Pinpoint the cell where the given text exists, returning its [X, Y] midpoint coordinate. 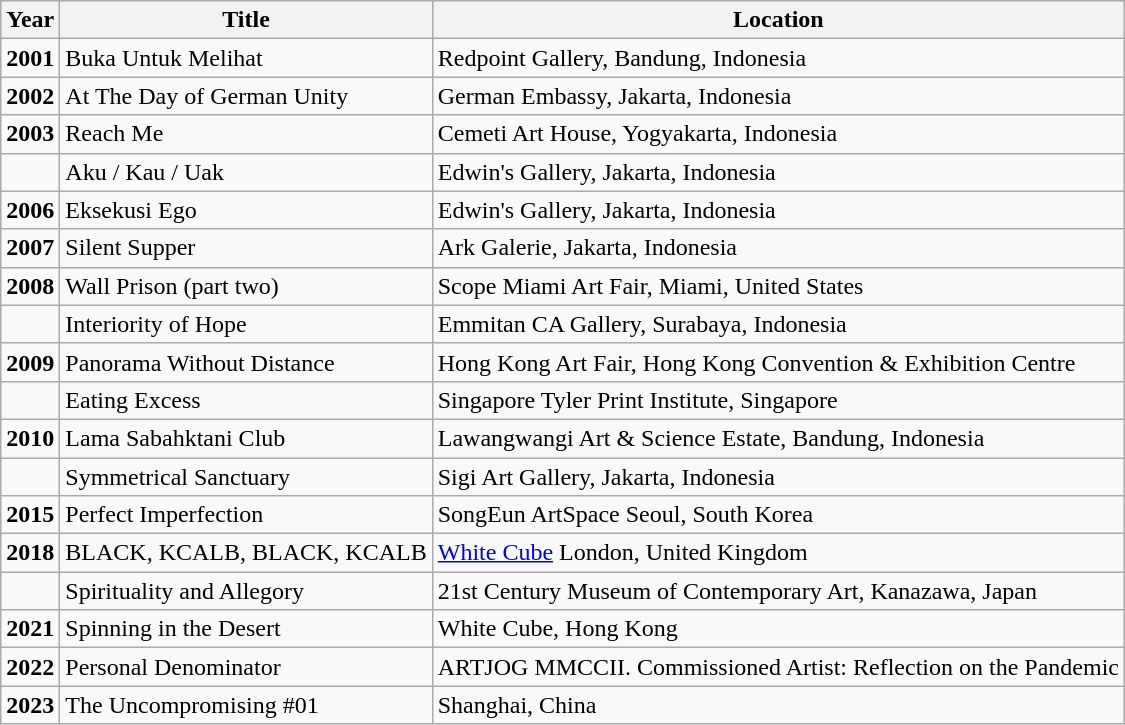
Ark Galerie, Jakarta, Indonesia [778, 248]
Shanghai, China [778, 705]
Scope Miami Art Fair, Miami, United States [778, 286]
Singapore Tyler Print Institute, Singapore [778, 400]
BLACK, KCALB, BLACK, KCALB [246, 553]
Title [246, 20]
2023 [30, 705]
2015 [30, 515]
Lama Sabahktani Club [246, 438]
SongEun ArtSpace Seoul, South Korea [778, 515]
Year [30, 20]
Emmitan CA Gallery, Surabaya, Indonesia [778, 324]
Personal Denominator [246, 667]
Symmetrical Sanctuary [246, 477]
At The Day of German Unity [246, 96]
Redpoint Gallery, Bandung, Indonesia [778, 58]
Reach Me [246, 134]
Spirituality and Allegory [246, 591]
2010 [30, 438]
ARTJOG MMCCII. Commissioned Artist: Reflection on the Pandemic [778, 667]
Spinning in the Desert [246, 629]
2001 [30, 58]
2022 [30, 667]
Eksekusi Ego [246, 210]
2006 [30, 210]
2007 [30, 248]
21st Century Museum of Contemporary Art, Kanazawa, Japan [778, 591]
The Uncompromising #01 [246, 705]
Interiority of Hope [246, 324]
2003 [30, 134]
Buka Untuk Melihat [246, 58]
2018 [30, 553]
Panorama Without Distance [246, 362]
2009 [30, 362]
German Embassy, Jakarta, Indonesia [778, 96]
Lawangwangi Art & Science Estate, Bandung, Indonesia [778, 438]
Sigi Art Gallery, Jakarta, Indonesia [778, 477]
Location [778, 20]
2021 [30, 629]
Silent Supper [246, 248]
Eating Excess [246, 400]
Wall Prison (part two) [246, 286]
Aku / Kau / Uak [246, 172]
Hong Kong Art Fair, Hong Kong Convention & Exhibition Centre [778, 362]
White Cube, Hong Kong [778, 629]
White Cube London, United Kingdom [778, 553]
Perfect Imperfection [246, 515]
Cemeti Art House, Yogyakarta, Indonesia [778, 134]
2008 [30, 286]
2002 [30, 96]
